Return [X, Y] of the center of cell containing provided text 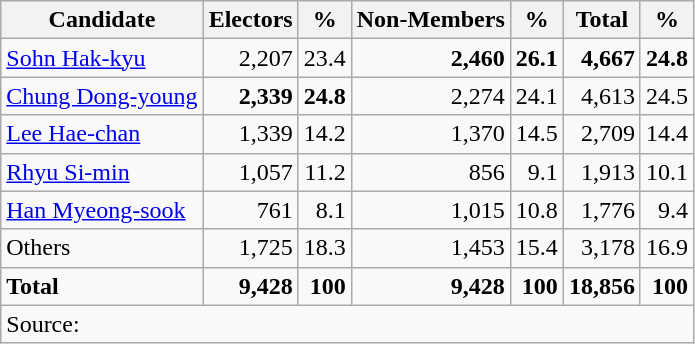
1,453 [430, 248]
4,667 [602, 58]
Rhyu Si-min [102, 172]
Non-Members [430, 20]
14.2 [324, 134]
Lee Hae-chan [102, 134]
26.1 [536, 58]
9.1 [536, 172]
23.4 [324, 58]
Han Myeong-sook [102, 210]
Candidate [102, 20]
2,207 [250, 58]
856 [430, 172]
4,613 [602, 96]
Source: [348, 324]
14.4 [666, 134]
14.5 [536, 134]
1,913 [602, 172]
2,339 [250, 96]
8.1 [324, 210]
1,057 [250, 172]
Sohn Hak-kyu [102, 58]
9.4 [666, 210]
10.8 [536, 210]
1,725 [250, 248]
24.5 [666, 96]
Others [102, 248]
1,015 [430, 210]
18,856 [602, 286]
11.2 [324, 172]
15.4 [536, 248]
1,339 [250, 134]
761 [250, 210]
2,460 [430, 58]
24.1 [536, 96]
2,274 [430, 96]
1,370 [430, 134]
Electors [250, 20]
3,178 [602, 248]
1,776 [602, 210]
10.1 [666, 172]
16.9 [666, 248]
2,709 [602, 134]
18.3 [324, 248]
Chung Dong-young [102, 96]
